Scan for the cell matching the given text and deliver its (X, Y) coordinate at center. 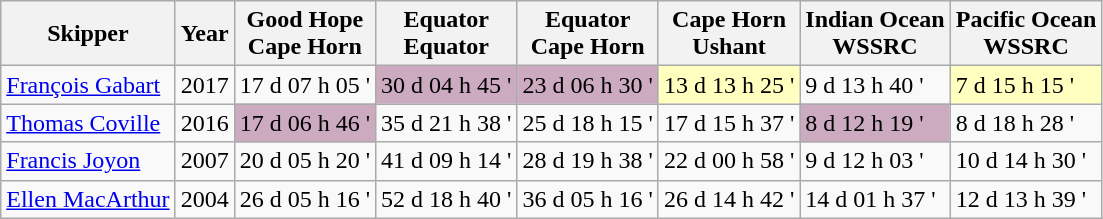
Pacific OceanWSSRC (1026, 34)
26 d 05 h 16 ' (304, 199)
9 d 13 h 40 ' (875, 85)
Francis Joyon (88, 161)
36 d 05 h 16 ' (588, 199)
23 d 06 h 30 ' (588, 85)
Ellen MacArthur (88, 199)
25 d 18 h 15 ' (588, 123)
9 d 12 h 03 ' (875, 161)
52 d 18 h 40 ' (446, 199)
Indian OceanWSSRC (875, 34)
28 d 19 h 38 ' (588, 161)
14 d 01 h 37 ' (875, 199)
8 d 18 h 28 ' (1026, 123)
26 d 14 h 42 ' (728, 199)
François Gabart (88, 85)
41 d 09 h 14 ' (446, 161)
7 d 15 h 15 ' (1026, 85)
17 d 07 h 05 ' (304, 85)
13 d 13 h 25 ' (728, 85)
17 d 15 h 37 ' (728, 123)
20 d 05 h 20 ' (304, 161)
12 d 13 h 39 ' (1026, 199)
22 d 00 h 58 ' (728, 161)
EquatorCape Horn (588, 34)
Year (204, 34)
EquatorEquator (446, 34)
Thomas Coville (88, 123)
2016 (204, 123)
10 d 14 h 30 ' (1026, 161)
2017 (204, 85)
Skipper (88, 34)
2004 (204, 199)
17 d 06 h 46 ' (304, 123)
8 d 12 h 19 ' (875, 123)
30 d 04 h 45 ' (446, 85)
35 d 21 h 38 ' (446, 123)
Cape HornUshant (728, 34)
Good HopeCape Horn (304, 34)
2007 (204, 161)
